Locate the cell with the specified text and output its [X, Y] center coordinate. 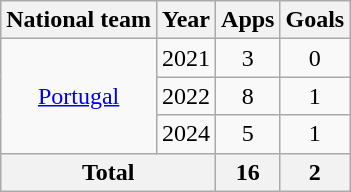
3 [248, 58]
Total [108, 172]
8 [248, 96]
2024 [186, 134]
5 [248, 134]
2021 [186, 58]
Portugal [79, 96]
16 [248, 172]
Year [186, 20]
National team [79, 20]
2022 [186, 96]
Apps [248, 20]
0 [315, 58]
Goals [315, 20]
2 [315, 172]
